From the cell containing the given text, extract its center point as (x, y) coordinate. 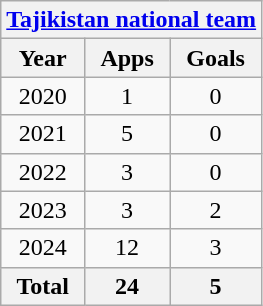
2023 (43, 210)
2024 (43, 248)
Apps (128, 58)
Year (43, 58)
1 (128, 96)
Tajikistan national team (132, 20)
2 (216, 210)
Total (43, 286)
2020 (43, 96)
12 (128, 248)
24 (128, 286)
Goals (216, 58)
2022 (43, 172)
2021 (43, 134)
